Output the [x, y] coordinate of the center of the cell containing the given text.  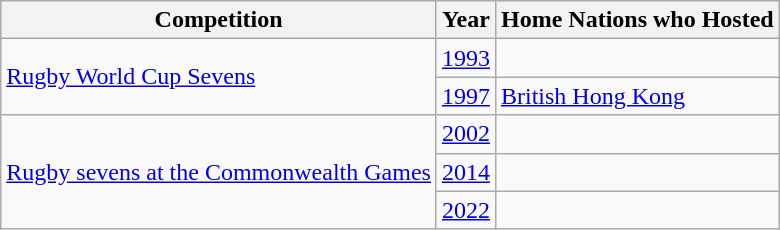
2002 [466, 134]
Home Nations who Hosted [637, 20]
Competition [219, 20]
British Hong Kong [637, 96]
2014 [466, 172]
Rugby World Cup Sevens [219, 77]
1997 [466, 96]
Year [466, 20]
2022 [466, 210]
Rugby sevens at the Commonwealth Games [219, 172]
1993 [466, 58]
